Capture the cell that displays the provided text and extract its [X, Y] central coordinate. 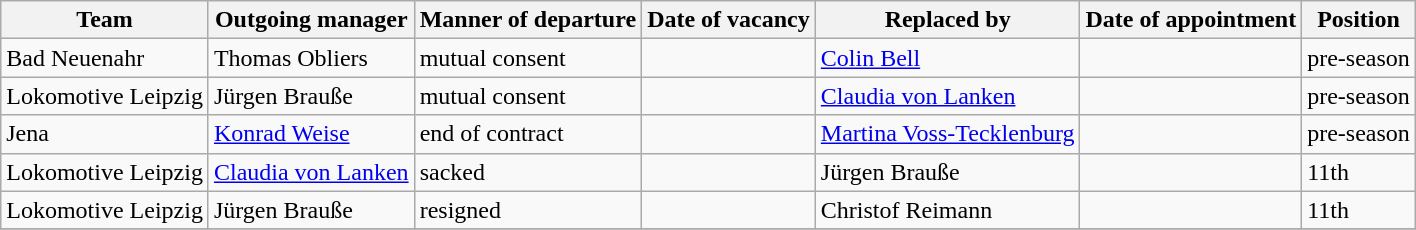
Outgoing manager [311, 20]
Colin Bell [948, 58]
Martina Voss-Tecklenburg [948, 134]
Konrad Weise [311, 134]
Date of vacancy [729, 20]
end of contract [528, 134]
Manner of departure [528, 20]
Replaced by [948, 20]
resigned [528, 210]
Christof Reimann [948, 210]
Bad Neuenahr [105, 58]
Date of appointment [1191, 20]
Thomas Obliers [311, 58]
sacked [528, 172]
Team [105, 20]
Jena [105, 134]
Position [1359, 20]
